For the text-containing cell, return its midpoint in [X, Y] coordinate format. 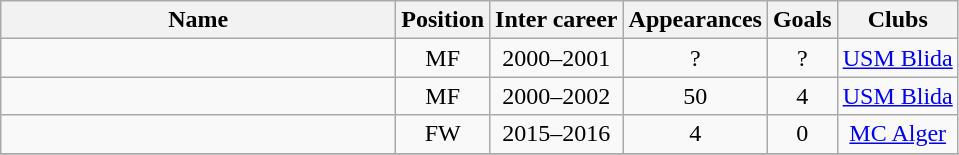
Inter career [556, 20]
2000–2001 [556, 58]
Name [198, 20]
Appearances [695, 20]
FW [443, 134]
0 [802, 134]
Position [443, 20]
2000–2002 [556, 96]
Goals [802, 20]
2015–2016 [556, 134]
MC Alger [898, 134]
Clubs [898, 20]
50 [695, 96]
